Identify which cell holds the provided text, then report its (X, Y) central coordinate. 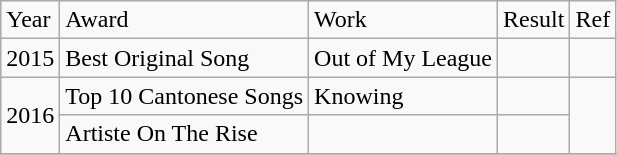
Best Original Song (184, 58)
Work (404, 20)
Result (534, 20)
Artiste On The Rise (184, 134)
Out of My League (404, 58)
2016 (30, 115)
Top 10 Cantonese Songs (184, 96)
Award (184, 20)
Knowing (404, 96)
Year (30, 20)
2015 (30, 58)
Ref (593, 20)
